Identify which cell holds the provided text, then report its [x, y] central coordinate. 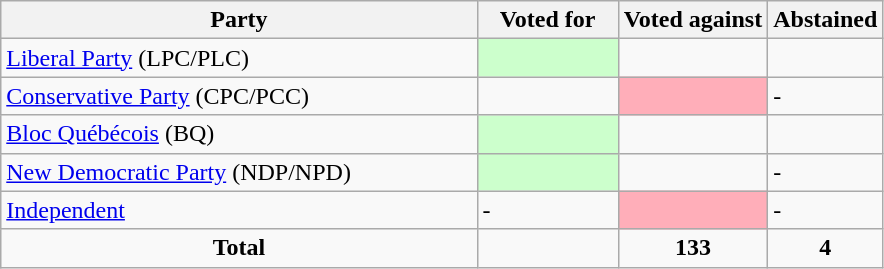
Independent [239, 210]
Liberal Party (LPC/PLC) [239, 58]
Voted for [548, 20]
4 [826, 248]
Conservative Party (CPC/PCC) [239, 96]
Abstained [826, 20]
133 [693, 248]
Voted against [693, 20]
New Democratic Party (NDP/NPD) [239, 172]
Total [239, 248]
Party [239, 20]
Bloc Québécois (BQ) [239, 134]
